Scan for the cell matching the given text and deliver its [X, Y] coordinate at center. 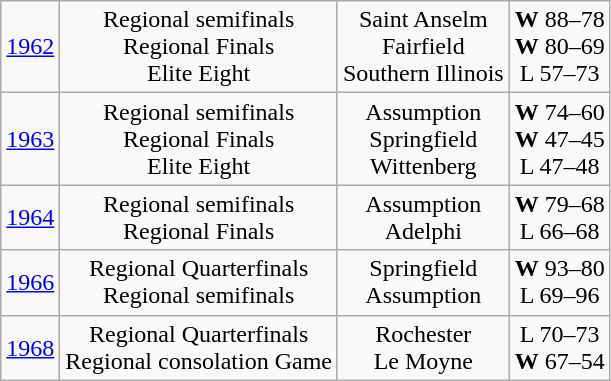
1962 [30, 47]
Saint AnselmFairfieldSouthern Illinois [423, 47]
W 88–78W 80–69L 57–73 [560, 47]
W 74–60W 47–45L 47–48 [560, 139]
L 70–73W 67–54 [560, 348]
RochesterLe Moyne [423, 348]
1966 [30, 282]
Regional semifinalsRegional Finals [199, 218]
AssumptionAdelphi [423, 218]
SpringfieldAssumption [423, 282]
AssumptionSpringfieldWittenberg [423, 139]
W 93–80L 69–96 [560, 282]
Regional QuarterfinalsRegional consolation Game [199, 348]
Regional QuarterfinalsRegional semifinals [199, 282]
1964 [30, 218]
1963 [30, 139]
W 79–68L 66–68 [560, 218]
1968 [30, 348]
